Scan for the cell matching the given text and deliver its [x, y] coordinate at center. 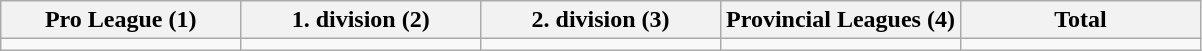
Total [1080, 20]
2. division (3) [601, 20]
Pro League (1) [121, 20]
1. division (2) [361, 20]
Provincial Leagues (4) [841, 20]
